For the text-containing cell, return its midpoint in [x, y] coordinate format. 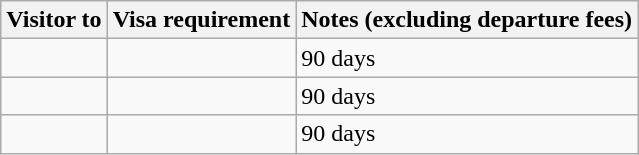
Visa requirement [202, 20]
Visitor to [54, 20]
Notes (excluding departure fees) [467, 20]
